Pinpoint the cell where the given text exists, returning its (X, Y) midpoint coordinate. 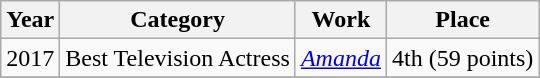
Amanda (340, 58)
4th (59 points) (462, 58)
Best Television Actress (178, 58)
Year (30, 20)
2017 (30, 58)
Place (462, 20)
Work (340, 20)
Category (178, 20)
